Scan for the cell matching the given text and deliver its [X, Y] coordinate at center. 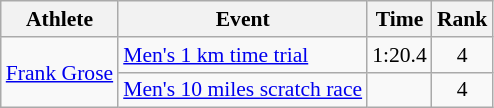
Men's 10 miles scratch race [242, 90]
Athlete [60, 19]
Rank [462, 19]
Men's 1 km time trial [242, 55]
Time [400, 19]
Event [242, 19]
1:20.4 [400, 55]
Frank Grose [60, 72]
